Find where the given text appears and provide that cell's center as (X, Y) coordinate. 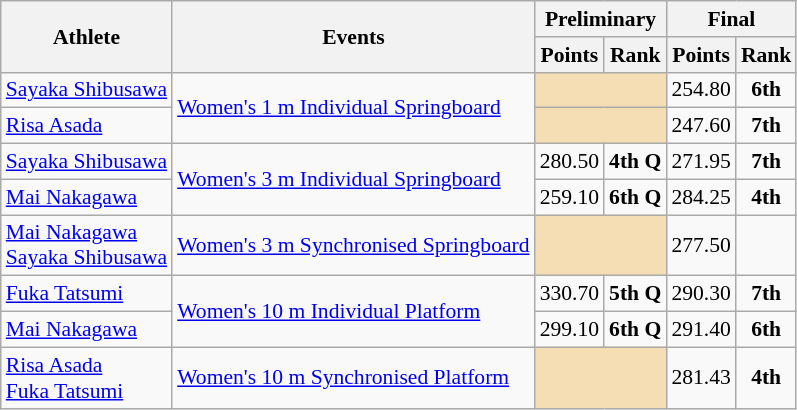
Mai NakagawaSayaka Shibusawa (86, 246)
4th Q (635, 162)
281.43 (700, 378)
284.25 (700, 197)
254.80 (700, 90)
5th Q (635, 294)
Women's 10 m Individual Platform (353, 312)
Risa Asada (86, 126)
Women's 3 m Individual Springboard (353, 180)
330.70 (570, 294)
Athlete (86, 36)
Preliminary (601, 19)
271.95 (700, 162)
Fuka Tatsumi (86, 294)
259.10 (570, 197)
291.40 (700, 330)
Risa AsadaFuka Tatsumi (86, 378)
Women's 10 m Synchronised Platform (353, 378)
299.10 (570, 330)
290.30 (700, 294)
Final (731, 19)
Women's 3 m Synchronised Springboard (353, 246)
Events (353, 36)
280.50 (570, 162)
277.50 (700, 246)
Women's 1 m Individual Springboard (353, 108)
247.60 (700, 126)
